Determine the [X, Y] coordinate at the center of the cell enclosing the given text.  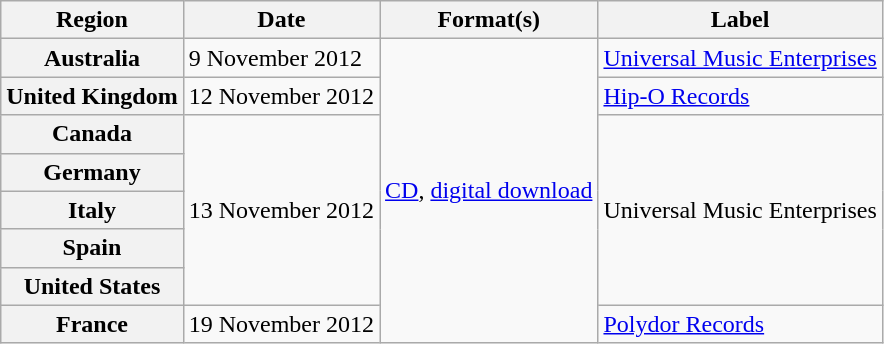
Region [92, 20]
United Kingdom [92, 96]
13 November 2012 [281, 210]
CD, digital download [489, 191]
Date [281, 20]
Germany [92, 172]
United States [92, 286]
19 November 2012 [281, 324]
Hip-O Records [740, 96]
Label [740, 20]
Spain [92, 248]
Polydor Records [740, 324]
Italy [92, 210]
9 November 2012 [281, 58]
Australia [92, 58]
Canada [92, 134]
Format(s) [489, 20]
France [92, 324]
12 November 2012 [281, 96]
